Capture the cell that displays the provided text and extract its (X, Y) central coordinate. 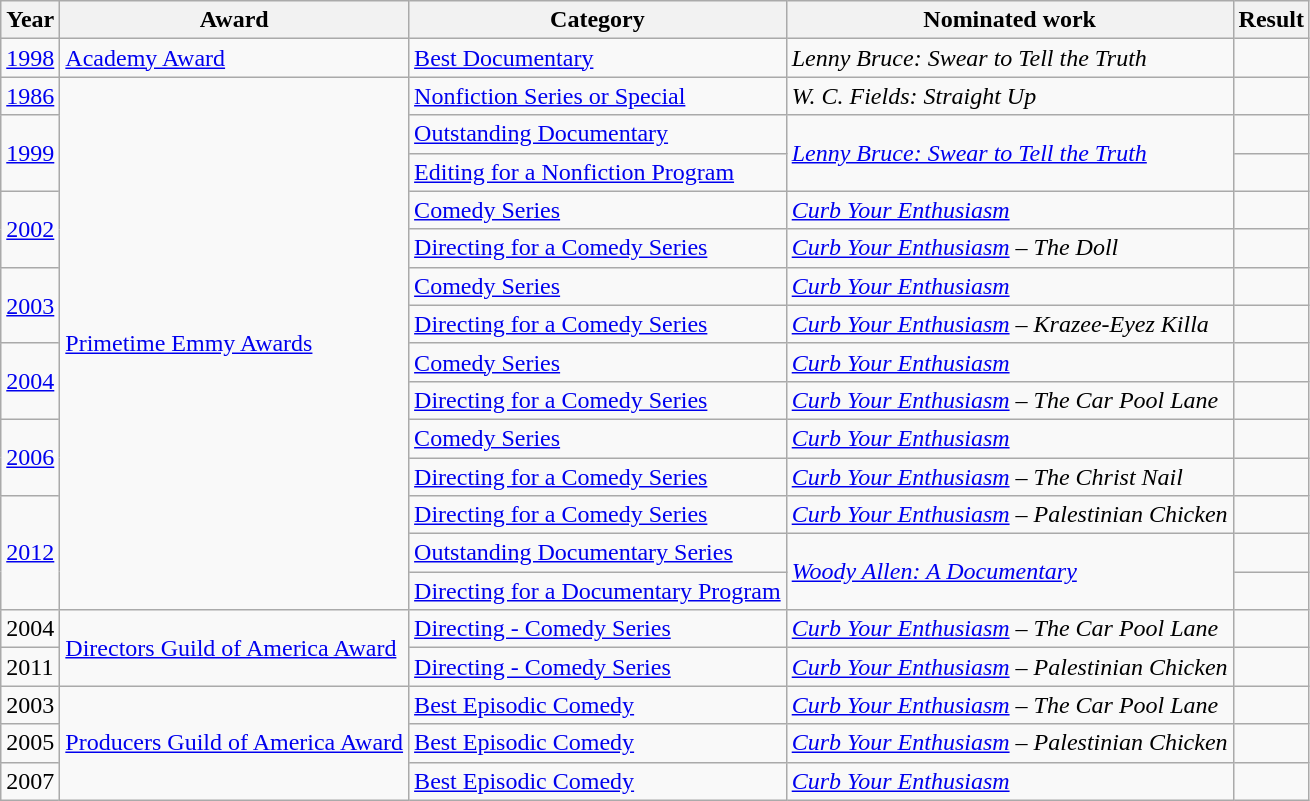
Curb Your Enthusiasm – The Christ Nail (1010, 477)
Woody Allen: A Documentary (1010, 572)
Producers Guild of America Award (234, 743)
Year (30, 20)
Curb Your Enthusiasm – The Doll (1010, 248)
Category (598, 20)
1998 (30, 58)
Nonfiction Series or Special (598, 96)
1986 (30, 96)
Primetime Emmy Awards (234, 344)
Nominated work (1010, 20)
Editing for a Nonfiction Program (598, 172)
Outstanding Documentary (598, 134)
W. C. Fields: Straight Up (1010, 96)
1999 (30, 153)
Directors Guild of America Award (234, 648)
2012 (30, 553)
2006 (30, 457)
2011 (30, 667)
Award (234, 20)
Curb Your Enthusiasm – Krazee-Eyez Killa (1010, 324)
2002 (30, 229)
Result (1271, 20)
Academy Award (234, 58)
Outstanding Documentary Series (598, 553)
2007 (30, 781)
Best Documentary (598, 58)
2005 (30, 743)
Directing for a Documentary Program (598, 591)
